Scan for the cell matching the given text and deliver its (x, y) coordinate at center. 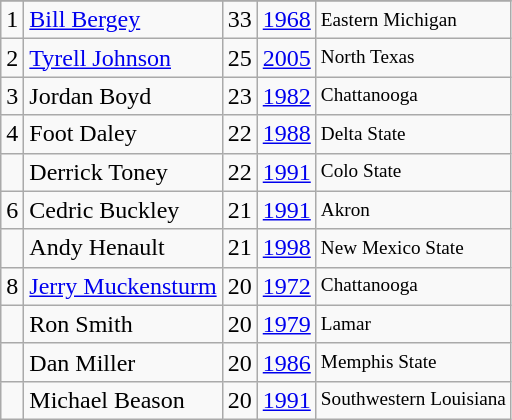
25 (240, 58)
1968 (286, 20)
6 (12, 210)
1986 (286, 362)
1982 (286, 96)
Jordan Boyd (123, 96)
8 (12, 286)
Andy Henault (123, 248)
4 (12, 134)
Foot Daley (123, 134)
33 (240, 20)
1 (12, 20)
Jerry Muckensturm (123, 286)
1998 (286, 248)
23 (240, 96)
Akron (413, 210)
Ron Smith (123, 324)
North Texas (413, 58)
Colo State (413, 172)
3 (12, 96)
Eastern Michigan (413, 20)
New Mexico State (413, 248)
2005 (286, 58)
Bill Bergey (123, 20)
1972 (286, 286)
1988 (286, 134)
Lamar (413, 324)
Delta State (413, 134)
Dan Miller (123, 362)
Michael Beason (123, 400)
2 (12, 58)
Cedric Buckley (123, 210)
Southwestern Louisiana (413, 400)
Memphis State (413, 362)
Tyrell Johnson (123, 58)
1979 (286, 324)
Derrick Toney (123, 172)
